Extract the (x, y) coordinate from the center of the cell holding the provided text.  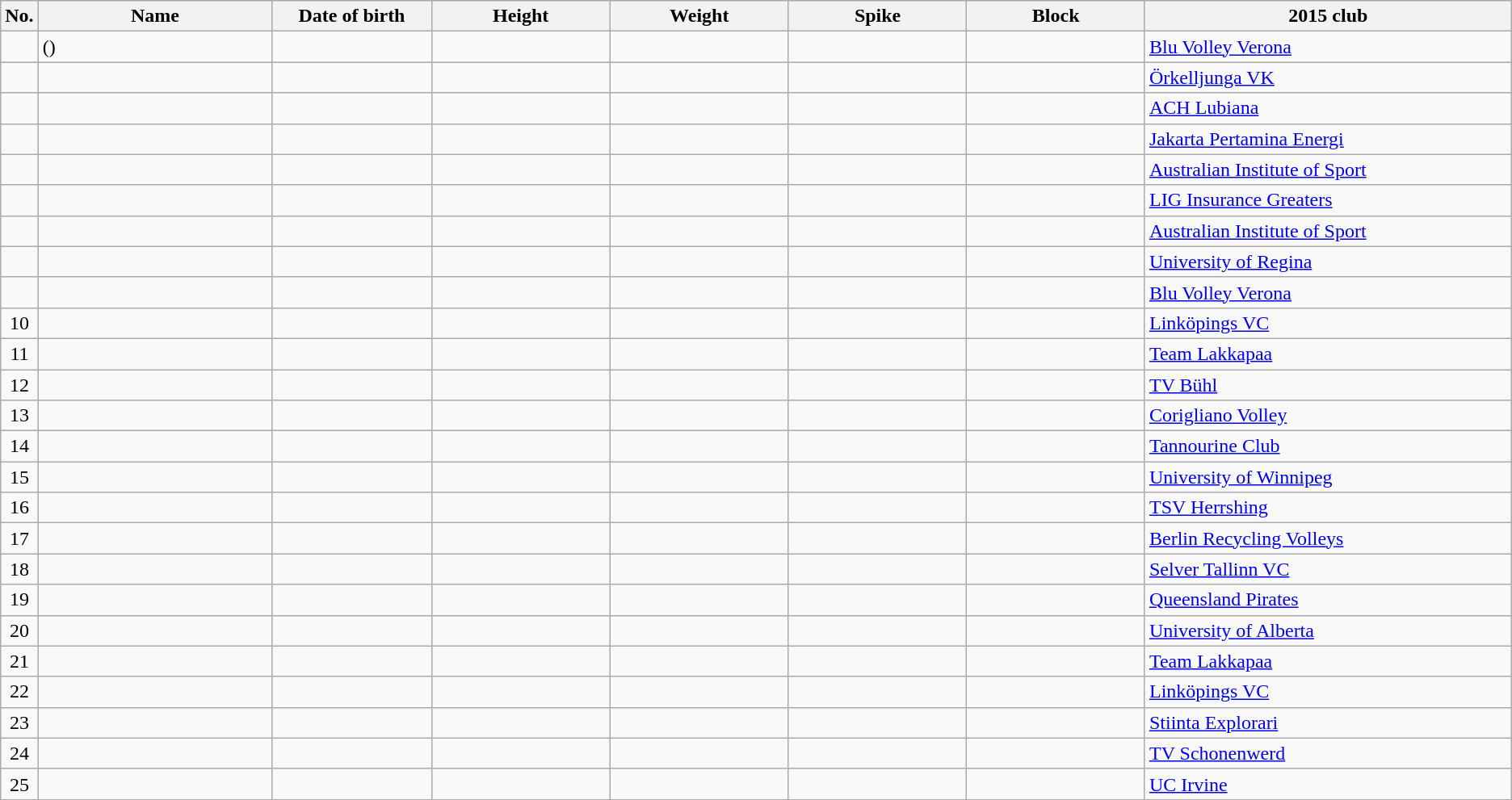
18 (19, 569)
University of Winnipeg (1328, 477)
21 (19, 661)
Jakarta Pertamina Energi (1328, 139)
Height (520, 16)
22 (19, 692)
University of Alberta (1328, 630)
Name (155, 16)
LIG Insurance Greaters (1328, 200)
Corigliano Volley (1328, 416)
16 (19, 508)
10 (19, 323)
ACH Lubiana (1328, 108)
13 (19, 416)
Date of birth (352, 16)
24 (19, 753)
TV Bühl (1328, 385)
15 (19, 477)
17 (19, 538)
Spike (877, 16)
Queensland Pirates (1328, 600)
19 (19, 600)
UC Irvine (1328, 784)
No. (19, 16)
12 (19, 385)
Stiinta Explorari (1328, 723)
TSV Herrshing (1328, 508)
2015 club (1328, 16)
Block (1056, 16)
11 (19, 354)
Tannourine Club (1328, 446)
University of Regina (1328, 262)
Selver Tallinn VC (1328, 569)
23 (19, 723)
TV Schonenwerd (1328, 753)
() (155, 47)
25 (19, 784)
Berlin Recycling Volleys (1328, 538)
14 (19, 446)
Weight (699, 16)
20 (19, 630)
Örkelljunga VK (1328, 77)
